Output the [X, Y] coordinate of the center of the cell containing the given text.  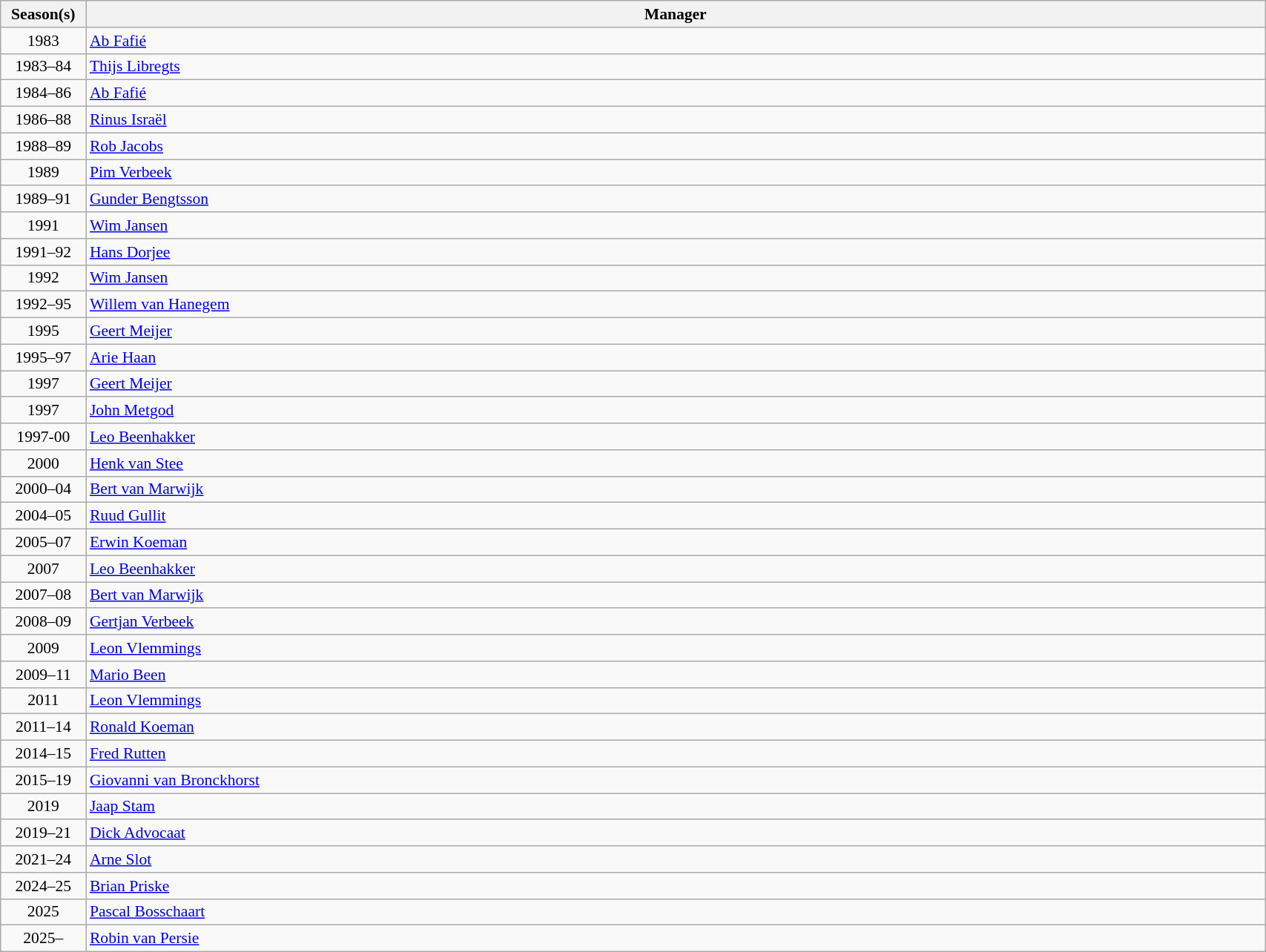
2025 [43, 912]
1992 [43, 278]
Giovanni van Bronckhorst [676, 780]
Willem van Hanegem [676, 305]
2015–19 [43, 780]
1995–97 [43, 357]
1983 [43, 41]
John Metgod [676, 411]
1988–89 [43, 146]
1995 [43, 331]
2014–15 [43, 754]
Ronald Koeman [676, 727]
1992–95 [43, 305]
Pim Verbeek [676, 173]
2007 [43, 569]
1986–88 [43, 120]
2004–05 [43, 516]
Mario Been [676, 675]
2011 [43, 701]
2019 [43, 807]
Brian Priske [676, 886]
Dick Advocaat [676, 833]
2009–11 [43, 675]
2005–07 [43, 543]
2007–08 [43, 595]
Season(s) [43, 14]
Gertjan Verbeek [676, 622]
2011–14 [43, 727]
Robin van Persie [676, 939]
Jaap Stam [676, 807]
Gunder Bengtsson [676, 199]
1997-00 [43, 437]
Rinus Israël [676, 120]
2021–24 [43, 859]
1991 [43, 225]
Manager [676, 14]
Henk van Stee [676, 463]
1989–91 [43, 199]
Hans Dorjee [676, 252]
Fred Rutten [676, 754]
1989 [43, 173]
Thijs Libregts [676, 67]
2008–09 [43, 622]
2009 [43, 648]
Rob Jacobs [676, 146]
2024–25 [43, 886]
2000–04 [43, 489]
1991–92 [43, 252]
Ruud Gullit [676, 516]
Arne Slot [676, 859]
2019–21 [43, 833]
Erwin Koeman [676, 543]
1984–86 [43, 93]
2025– [43, 939]
Pascal Bosschaart [676, 912]
2000 [43, 463]
1983–84 [43, 67]
Arie Haan [676, 357]
